Scan for the cell matching the given text and deliver its (X, Y) coordinate at center. 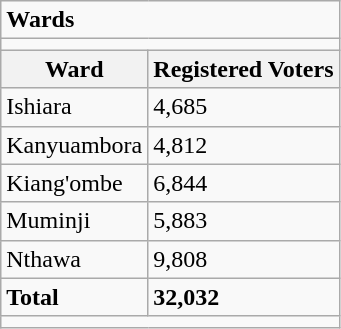
Kiang'ombe (74, 183)
4,812 (244, 145)
Wards (170, 20)
Nthawa (74, 259)
6,844 (244, 183)
5,883 (244, 221)
4,685 (244, 107)
9,808 (244, 259)
Ishiara (74, 107)
Registered Voters (244, 69)
Muminji (74, 221)
Total (74, 297)
Kanyuambora (74, 145)
32,032 (244, 297)
Ward (74, 69)
